Provide the [x, y] coordinate of the cell's center where the given text is located.  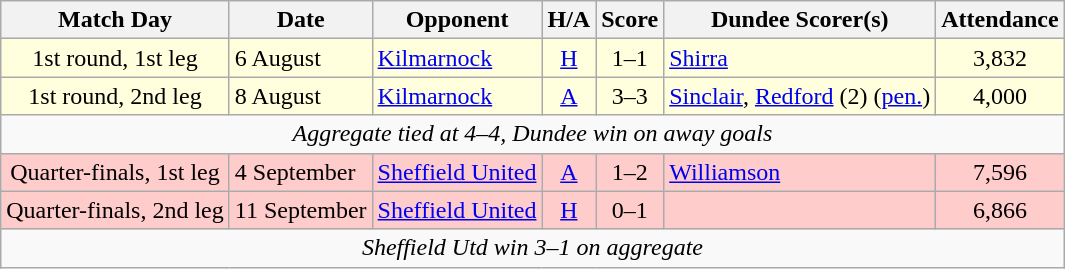
1–2 [630, 172]
4 September [300, 172]
0–1 [630, 210]
3,832 [1000, 58]
Match Day [116, 20]
8 August [300, 96]
6,866 [1000, 210]
Quarter-finals, 2nd leg [116, 210]
Dundee Scorer(s) [800, 20]
1st round, 1st leg [116, 58]
Williamson [800, 172]
H/A [569, 20]
11 September [300, 210]
4,000 [1000, 96]
1st round, 2nd leg [116, 96]
7,596 [1000, 172]
Sinclair, Redford (2) (pen.) [800, 96]
Date [300, 20]
6 August [300, 58]
Shirra [800, 58]
Quarter-finals, 1st leg [116, 172]
1–1 [630, 58]
Aggregate tied at 4–4, Dundee win on away goals [532, 134]
Sheffield Utd win 3–1 on aggregate [532, 248]
Opponent [457, 20]
Attendance [1000, 20]
3–3 [630, 96]
Score [630, 20]
